Return (x, y) of the center of cell containing provided text 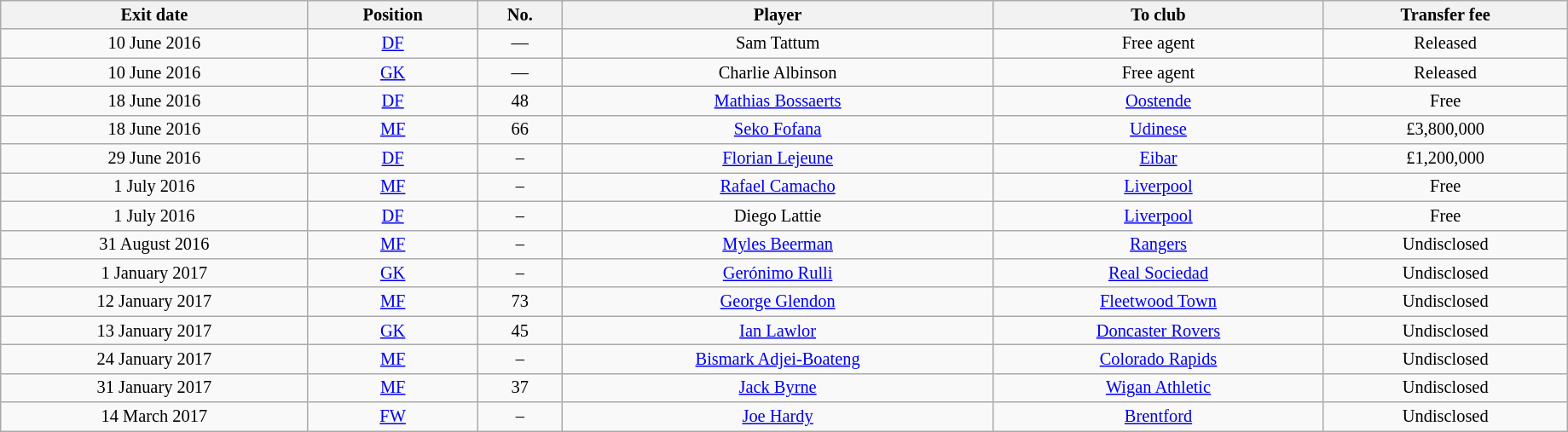
Joe Hardy (778, 417)
Wigan Athletic (1158, 388)
Charlie Albinson (778, 72)
Brentford (1158, 417)
Fleetwood Town (1158, 302)
Myles Beerman (778, 245)
£1,200,000 (1445, 158)
37 (520, 388)
Exit date (154, 14)
31 August 2016 (154, 245)
George Glendon (778, 302)
Gerónimo Rulli (778, 273)
13 January 2017 (154, 331)
Real Sociedad (1158, 273)
66 (520, 130)
£3,800,000 (1445, 130)
Bismark Adjei-Boateng (778, 359)
14 March 2017 (154, 417)
1 January 2017 (154, 273)
Ian Lawlor (778, 331)
Rafael Camacho (778, 187)
Seko Fofana (778, 130)
Mathias Bossaerts (778, 101)
Rangers (1158, 245)
No. (520, 14)
Sam Tattum (778, 43)
Transfer fee (1445, 14)
Jack Byrne (778, 388)
Udinese (1158, 130)
12 January 2017 (154, 302)
FW (392, 417)
Eibar (1158, 158)
Diego Lattie (778, 216)
Oostende (1158, 101)
Colorado Rapids (1158, 359)
Doncaster Rovers (1158, 331)
Player (778, 14)
29 June 2016 (154, 158)
45 (520, 331)
To club (1158, 14)
31 January 2017 (154, 388)
Position (392, 14)
24 January 2017 (154, 359)
Florian Lejeune (778, 158)
73 (520, 302)
48 (520, 101)
